Locate the cell with the specified text and output its (X, Y) center coordinate. 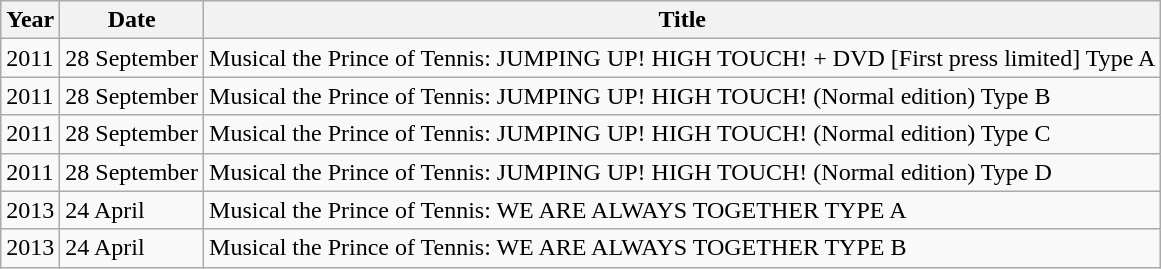
Year (30, 20)
Musical the Prince of Tennis: JUMPING UP! HIGH TOUCH! + DVD [First press limited] Type A (682, 58)
Musical the Prince of Tennis: JUMPING UP! HIGH TOUCH! (Normal edition) Type B (682, 96)
Musical the Prince of Tennis: WE ARE ALWAYS TOGETHER TYPE A (682, 210)
Title (682, 20)
Musical the Prince of Tennis: JUMPING UP! HIGH TOUCH! (Normal edition) Type D (682, 172)
Date (132, 20)
Musical the Prince of Tennis: JUMPING UP! HIGH TOUCH! (Normal edition) Type C (682, 134)
Musical the Prince of Tennis: WE ARE ALWAYS TOGETHER TYPE B (682, 248)
